Return [X, Y] of the center of cell containing provided text 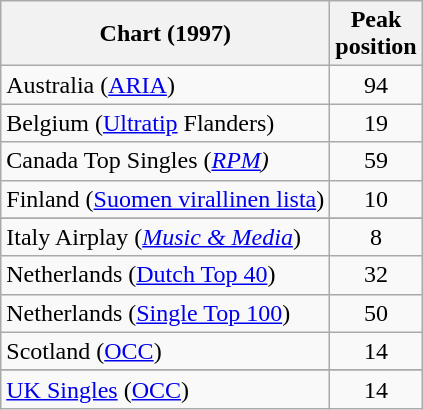
59 [376, 161]
Belgium (Ultratip Flanders) [166, 123]
Italy Airplay (Music & Media) [166, 237]
Canada Top Singles (RPM) [166, 161]
Netherlands (Dutch Top 40) [166, 275]
UK Singles (OCC) [166, 389]
10 [376, 199]
Chart (1997) [166, 34]
Netherlands (Single Top 100) [166, 313]
Peakposition [376, 34]
Finland (Suomen virallinen lista) [166, 199]
94 [376, 85]
Australia (ARIA) [166, 85]
50 [376, 313]
8 [376, 237]
32 [376, 275]
Scotland (OCC) [166, 351]
19 [376, 123]
